Locate the cell with the specified text and output its [x, y] center coordinate. 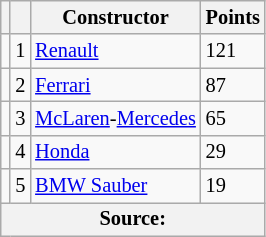
4 [20, 152]
29 [233, 152]
Points [233, 17]
Renault [115, 51]
87 [233, 85]
Honda [115, 152]
Ferrari [115, 85]
BMW Sauber [115, 186]
Source: [133, 219]
2 [20, 85]
5 [20, 186]
121 [233, 51]
1 [20, 51]
19 [233, 186]
McLaren-Mercedes [115, 118]
65 [233, 118]
3 [20, 118]
Constructor [115, 17]
